Find where the given text appears and provide that cell's center as [x, y] coordinate. 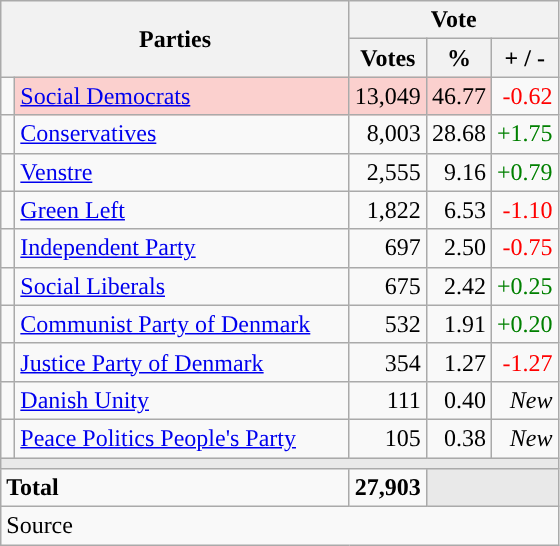
46.77 [458, 96]
8,003 [388, 134]
Social Democrats [182, 96]
Social Liberals [182, 286]
+0.25 [524, 286]
9.16 [458, 172]
% [458, 58]
Independent Party [182, 248]
2,555 [388, 172]
-1.10 [524, 210]
Parties [176, 39]
+0.20 [524, 324]
2.42 [458, 286]
354 [388, 362]
105 [388, 438]
675 [388, 286]
+0.79 [524, 172]
532 [388, 324]
1,822 [388, 210]
Source [280, 526]
0.40 [458, 400]
Conservatives [182, 134]
2.50 [458, 248]
-0.62 [524, 96]
Danish Unity [182, 400]
111 [388, 400]
Vote [454, 20]
+1.75 [524, 134]
Votes [388, 58]
Communist Party of Denmark [182, 324]
Venstre [182, 172]
Justice Party of Denmark [182, 362]
0.38 [458, 438]
13,049 [388, 96]
1.27 [458, 362]
-0.75 [524, 248]
27,903 [388, 488]
Total [176, 488]
697 [388, 248]
6.53 [458, 210]
1.91 [458, 324]
-1.27 [524, 362]
28.68 [458, 134]
Green Left [182, 210]
Peace Politics People's Party [182, 438]
+ / - [524, 58]
